Scan for the cell matching the given text and deliver its [X, Y] coordinate at center. 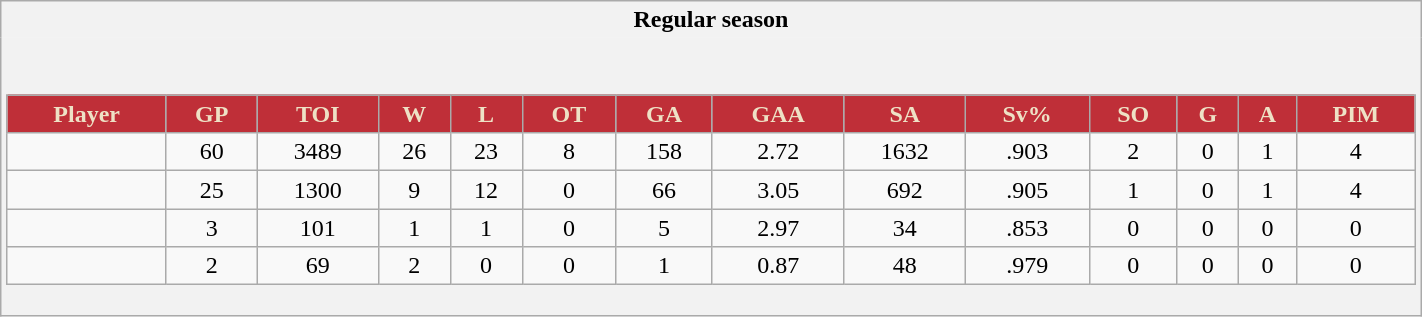
26 [414, 152]
3.05 [778, 190]
GAA [778, 114]
OT [569, 114]
Sv% [1027, 114]
L [486, 114]
GA [664, 114]
PIM [1356, 114]
2.97 [778, 228]
TOI [318, 114]
9 [414, 190]
2.72 [778, 152]
5 [664, 228]
25 [212, 190]
692 [904, 190]
1300 [318, 190]
SA [904, 114]
.903 [1027, 152]
8 [569, 152]
0.87 [778, 266]
158 [664, 152]
60 [212, 152]
3 [212, 228]
Player [86, 114]
.853 [1027, 228]
66 [664, 190]
69 [318, 266]
101 [318, 228]
GP [212, 114]
1632 [904, 152]
12 [486, 190]
34 [904, 228]
A [1267, 114]
G [1208, 114]
W [414, 114]
SO [1133, 114]
48 [904, 266]
Regular season [711, 20]
.905 [1027, 190]
23 [486, 152]
3489 [318, 152]
.979 [1027, 266]
